Capture the cell that displays the provided text and extract its [x, y] central coordinate. 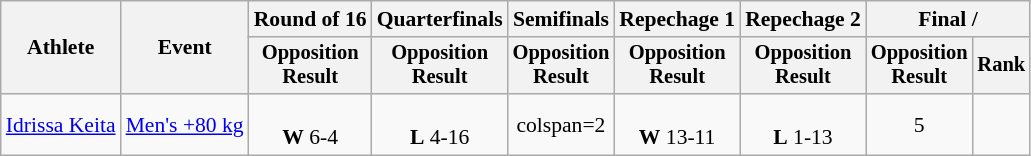
Semifinals [562, 19]
L 1-13 [803, 124]
Men's +80 kg [185, 124]
Idrissa Keita [61, 124]
Event [185, 48]
Repechage 2 [803, 19]
W 13-11 [677, 124]
W 6-4 [310, 124]
Final / [948, 19]
L 4-16 [440, 124]
Repechage 1 [677, 19]
colspan=2 [562, 124]
5 [920, 124]
Athlete [61, 48]
Round of 16 [310, 19]
Quarterfinals [440, 19]
Rank [1001, 66]
